Detect which cell encompasses the target text, then output its [X, Y] center coordinate. 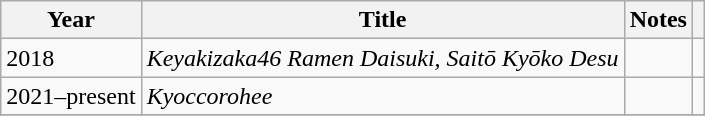
Year [71, 20]
Keyakizaka46 Ramen Daisuki, Saitō Kyōko Desu [382, 58]
2018 [71, 58]
Notes [658, 20]
Title [382, 20]
2021–present [71, 96]
Kyoccorohee [382, 96]
